Determine the [x, y] coordinate at the center of the cell enclosing the given text.  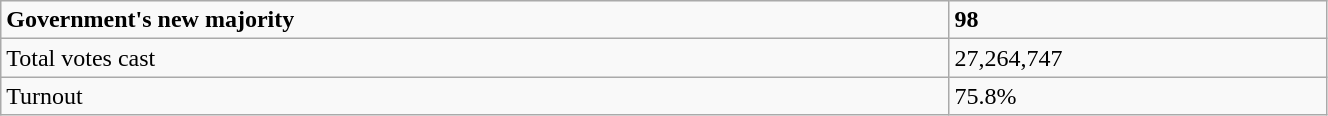
27,264,747 [1138, 58]
98 [1138, 20]
Government's new majority [475, 20]
75.8% [1138, 96]
Total votes cast [475, 58]
Turnout [475, 96]
